For the text-containing cell, return its midpoint in [X, Y] coordinate format. 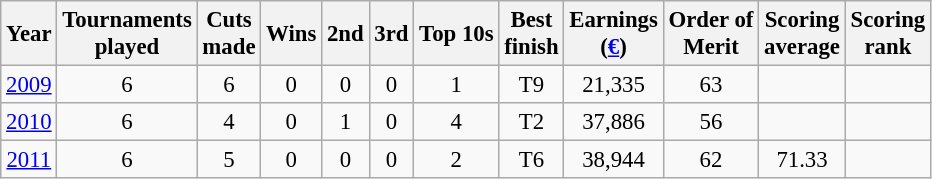
Scoringrank [888, 34]
37,886 [614, 122]
63 [711, 85]
Cuts made [229, 34]
71.33 [802, 160]
Tournaments played [127, 34]
T2 [532, 122]
Order ofMerit [711, 34]
2 [456, 160]
2011 [29, 160]
56 [711, 122]
Wins [292, 34]
62 [711, 160]
2nd [346, 34]
3rd [392, 34]
38,944 [614, 160]
Best finish [532, 34]
21,335 [614, 85]
Top 10s [456, 34]
T6 [532, 160]
5 [229, 160]
T9 [532, 85]
2009 [29, 85]
Year [29, 34]
Earnings(€) [614, 34]
2010 [29, 122]
Scoring average [802, 34]
